Output the (X, Y) coordinate of the center of the cell containing the given text.  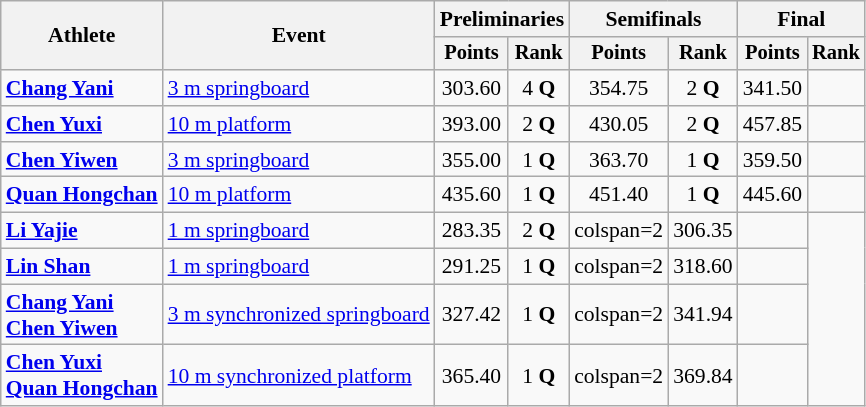
451.40 (618, 195)
Semifinals (654, 19)
3 m synchronized springboard (299, 314)
306.35 (702, 231)
369.84 (702, 376)
4 Q (538, 88)
430.05 (618, 124)
318.60 (702, 267)
341.94 (702, 314)
10 m synchronized platform (299, 376)
Preliminaries (502, 19)
291.25 (472, 267)
Li Yajie (82, 231)
457.85 (772, 124)
Chang Yani (82, 88)
Final (802, 19)
Quan Hongchan (82, 195)
303.60 (472, 88)
445.60 (772, 195)
Chen Yuxi (82, 124)
359.50 (772, 160)
Chang Yani Chen Yiwen (82, 314)
363.70 (618, 160)
393.00 (472, 124)
Event (299, 36)
354.75 (618, 88)
Chen Yiwen (82, 160)
355.00 (472, 160)
Athlete (82, 36)
365.40 (472, 376)
435.60 (472, 195)
341.50 (772, 88)
283.35 (472, 231)
Lin Shan (82, 267)
Chen Yuxi Quan Hongchan (82, 376)
327.42 (472, 314)
